Scan for the cell matching the given text and deliver its (x, y) coordinate at center. 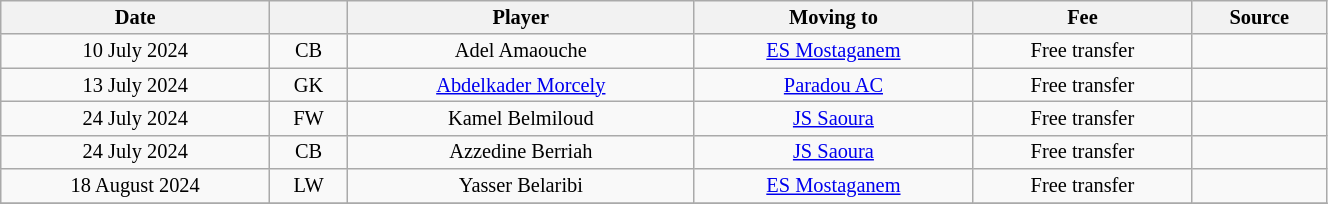
Kamel Belmiloud (522, 118)
Abdelkader Morcely (522, 85)
Paradou AC (834, 85)
Moving to (834, 17)
LW (309, 186)
Azzedine Berriah (522, 152)
Adel Amaouche (522, 51)
Fee (1082, 17)
FW (309, 118)
Player (522, 17)
Date (136, 17)
13 July 2024 (136, 85)
10 July 2024 (136, 51)
GK (309, 85)
Source (1259, 17)
18 August 2024 (136, 186)
Yasser Belaribi (522, 186)
